Provide the [x, y] coordinate of the cell's center where the given text is located.  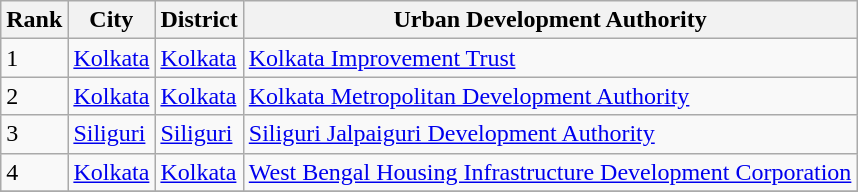
1 [34, 58]
3 [34, 134]
Siliguri Jalpaiguri Development Authority [550, 134]
Kolkata Improvement Trust [550, 58]
City [112, 20]
Rank [34, 20]
Urban Development Authority [550, 20]
2 [34, 96]
4 [34, 172]
West Bengal Housing Infrastructure Development Corporation [550, 172]
Kolkata Metropolitan Development Authority [550, 96]
District [199, 20]
